Find where the given text appears and provide that cell's center as [X, Y] coordinate. 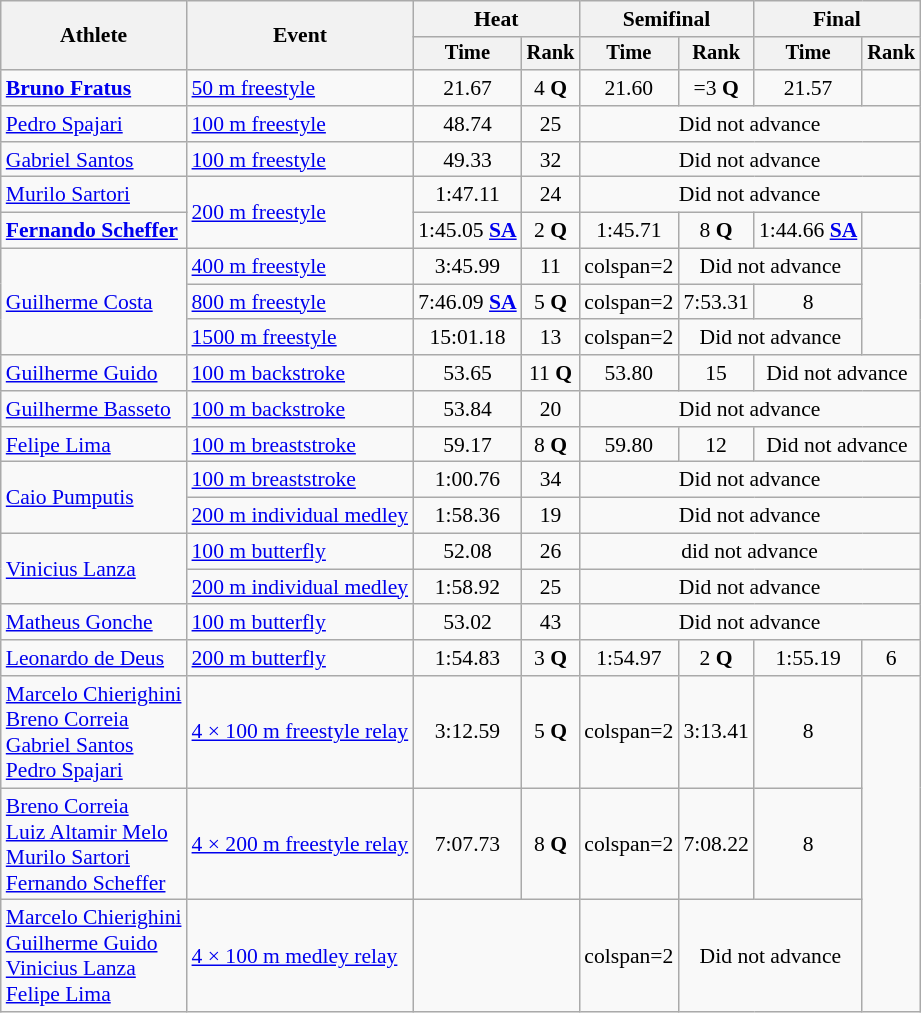
59.17 [467, 445]
53.84 [467, 409]
1:54.97 [628, 658]
1:54.83 [467, 658]
53.80 [628, 373]
1500 m freestyle [300, 338]
19 [551, 516]
Matheus Gonche [94, 623]
200 m butterfly [300, 658]
15:01.18 [467, 338]
11 Q [551, 373]
1:45.71 [628, 231]
did not advance [750, 552]
Leonardo de Deus [94, 658]
Athlete [94, 36]
12 [716, 445]
Caio Pumputis [94, 498]
34 [551, 480]
Semifinal [666, 19]
50 m freestyle [300, 88]
24 [551, 195]
21.60 [628, 88]
6 [891, 658]
Guilherme Costa [94, 302]
7:46.09 SA [467, 302]
52.08 [467, 552]
21.57 [808, 88]
Breno CorreiaLuiz Altamir MeloMurilo SartoriFernando Scheffer [94, 844]
1:58.36 [467, 516]
32 [551, 160]
1:45.05 SA [467, 231]
Final [837, 19]
15 [716, 373]
Vinicius Lanza [94, 570]
Marcelo ChierighiniBreno CorreiaGabriel SantosPedro Spajari [94, 732]
53.02 [467, 623]
1:47.11 [467, 195]
Fernando Scheffer [94, 231]
Bruno Fratus [94, 88]
1:00.76 [467, 480]
49.33 [467, 160]
20 [551, 409]
3 Q [551, 658]
4 × 100 m freestyle relay [300, 732]
11 [551, 267]
800 m freestyle [300, 302]
1:58.92 [467, 587]
Heat [496, 19]
13 [551, 338]
Event [300, 36]
21.67 [467, 88]
26 [551, 552]
400 m freestyle [300, 267]
7:08.22 [716, 844]
3:13.41 [716, 732]
Murilo Sartori [94, 195]
Pedro Spajari [94, 124]
7:53.31 [716, 302]
Felipe Lima [94, 445]
59.80 [628, 445]
Gabriel Santos [94, 160]
43 [551, 623]
200 m freestyle [300, 212]
4 × 200 m freestyle relay [300, 844]
53.65 [467, 373]
4 × 100 m medley relay [300, 956]
3:45.99 [467, 267]
Guilherme Basseto [94, 409]
3:12.59 [467, 732]
=3 Q [716, 88]
Guilherme Guido [94, 373]
1:44.66 SA [808, 231]
4 Q [551, 88]
1:55.19 [808, 658]
Marcelo ChierighiniGuilherme GuidoVinicius LanzaFelipe Lima [94, 956]
7:07.73 [467, 844]
48.74 [467, 124]
